Detect which cell encompasses the target text, then output its [x, y] center coordinate. 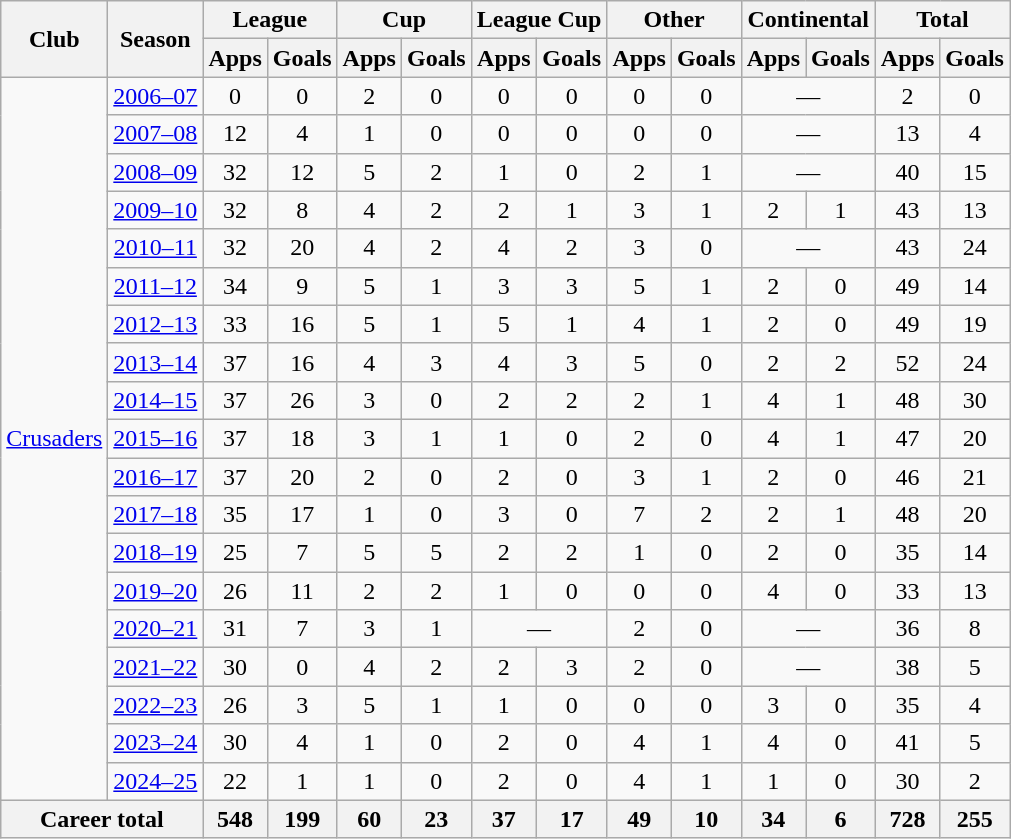
2019–20 [156, 591]
2016–17 [156, 477]
League Cup [539, 20]
Career total [102, 819]
10 [706, 819]
47 [907, 438]
38 [907, 667]
2012–13 [156, 324]
36 [907, 629]
Club [54, 39]
2017–18 [156, 515]
Season [156, 39]
2021–22 [156, 667]
199 [302, 819]
9 [302, 286]
2018–19 [156, 553]
15 [975, 172]
19 [975, 324]
2008–09 [156, 172]
2015–16 [156, 438]
548 [235, 819]
Cup [404, 20]
46 [907, 477]
18 [302, 438]
2013–14 [156, 362]
23 [436, 819]
Crusaders [54, 438]
2014–15 [156, 400]
Total [942, 20]
60 [369, 819]
Continental [808, 20]
728 [907, 819]
2024–25 [156, 781]
2009–10 [156, 210]
255 [975, 819]
2010–11 [156, 248]
31 [235, 629]
2011–12 [156, 286]
40 [907, 172]
2022–23 [156, 705]
2007–08 [156, 134]
Other [674, 20]
25 [235, 553]
52 [907, 362]
22 [235, 781]
2023–24 [156, 743]
21 [975, 477]
2006–07 [156, 96]
11 [302, 591]
League [270, 20]
41 [907, 743]
2020–21 [156, 629]
6 [841, 819]
